Return [x, y] of the center of cell containing provided text 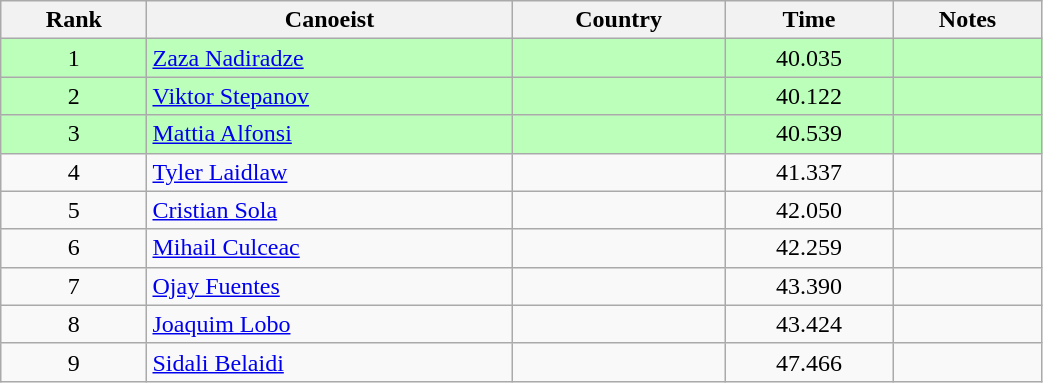
2 [74, 96]
8 [74, 324]
Rank [74, 20]
42.050 [809, 210]
9 [74, 362]
40.035 [809, 58]
1 [74, 58]
43.424 [809, 324]
Zaza Nadiradze [330, 58]
Time [809, 20]
Cristian Sola [330, 210]
Viktor Stepanov [330, 96]
40.122 [809, 96]
Sidali Belaidi [330, 362]
Notes [968, 20]
40.539 [809, 134]
Country [618, 20]
41.337 [809, 172]
43.390 [809, 286]
Ojay Fuentes [330, 286]
Mattia Alfonsi [330, 134]
4 [74, 172]
3 [74, 134]
6 [74, 248]
7 [74, 286]
42.259 [809, 248]
Mihail Culceac [330, 248]
Canoeist [330, 20]
Joaquim Lobo [330, 324]
5 [74, 210]
Tyler Laidlaw [330, 172]
47.466 [809, 362]
